Detect which cell encompasses the target text, then output its (X, Y) center coordinate. 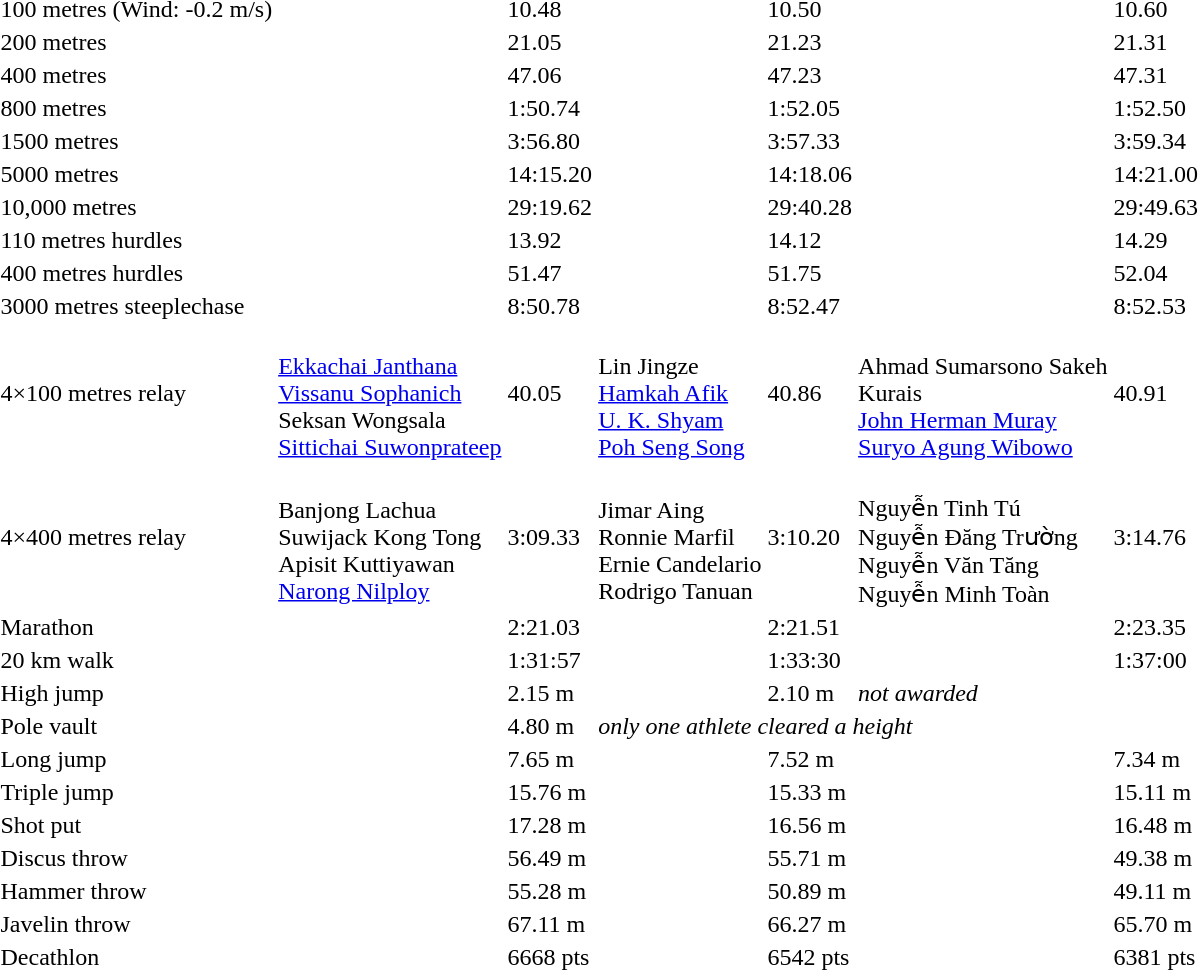
29:40.28 (810, 207)
21.05 (550, 42)
Jimar AingRonnie MarfilErnie CandelarioRodrigo Tanuan (680, 537)
40.86 (810, 393)
50.89 m (810, 891)
Banjong LachuaSuwijack Kong TongApisit KuttiyawanNarong Nilploy (390, 537)
1:33:30 (810, 660)
17.28 m (550, 825)
1:50.74 (550, 108)
1:52.05 (810, 108)
7.52 m (810, 759)
2.15 m (550, 693)
8:50.78 (550, 306)
14:15.20 (550, 174)
14:18.06 (810, 174)
3:09.33 (550, 537)
29:19.62 (550, 207)
Nguyễn Tinh TúNguyễn Đăng TrườngNguyễn Văn TăngNguyễn Minh Toàn (983, 537)
8:52.47 (810, 306)
21.23 (810, 42)
55.71 m (810, 858)
7.65 m (550, 759)
1:31:57 (550, 660)
66.27 m (810, 924)
Lin JingzeHamkah AfikU. K. ShyamPoh Seng Song (680, 393)
Ekkachai JanthanaVissanu SophanichSeksan WongsalaSittichai Suwonprateep (390, 393)
15.76 m (550, 792)
13.92 (550, 240)
14.12 (810, 240)
4.80 m (550, 726)
16.56 m (810, 825)
55.28 m (550, 891)
Ahmad Sumarsono SakehKuraisJohn Herman MuraySuryo Agung Wibowo (983, 393)
51.47 (550, 273)
51.75 (810, 273)
2:21.03 (550, 627)
67.11 m (550, 924)
3:56.80 (550, 141)
3:57.33 (810, 141)
56.49 m (550, 858)
40.05 (550, 393)
47.06 (550, 75)
3:10.20 (810, 537)
2:21.51 (810, 627)
2.10 m (810, 693)
47.23 (810, 75)
15.33 m (810, 792)
